Pinpoint the cell where the given text exists, returning its [x, y] midpoint coordinate. 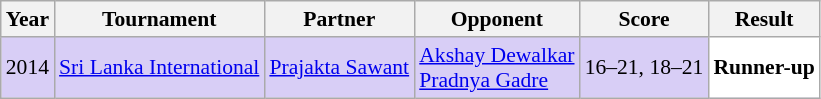
Akshay Dewalkar Pradnya Gadre [496, 68]
16–21, 18–21 [644, 68]
Tournament [159, 19]
Score [644, 19]
Runner-up [764, 68]
Sri Lanka International [159, 68]
Result [764, 19]
Prajakta Sawant [339, 68]
Year [28, 19]
2014 [28, 68]
Opponent [496, 19]
Partner [339, 19]
